Output the [x, y] coordinate of the center of the cell containing the given text.  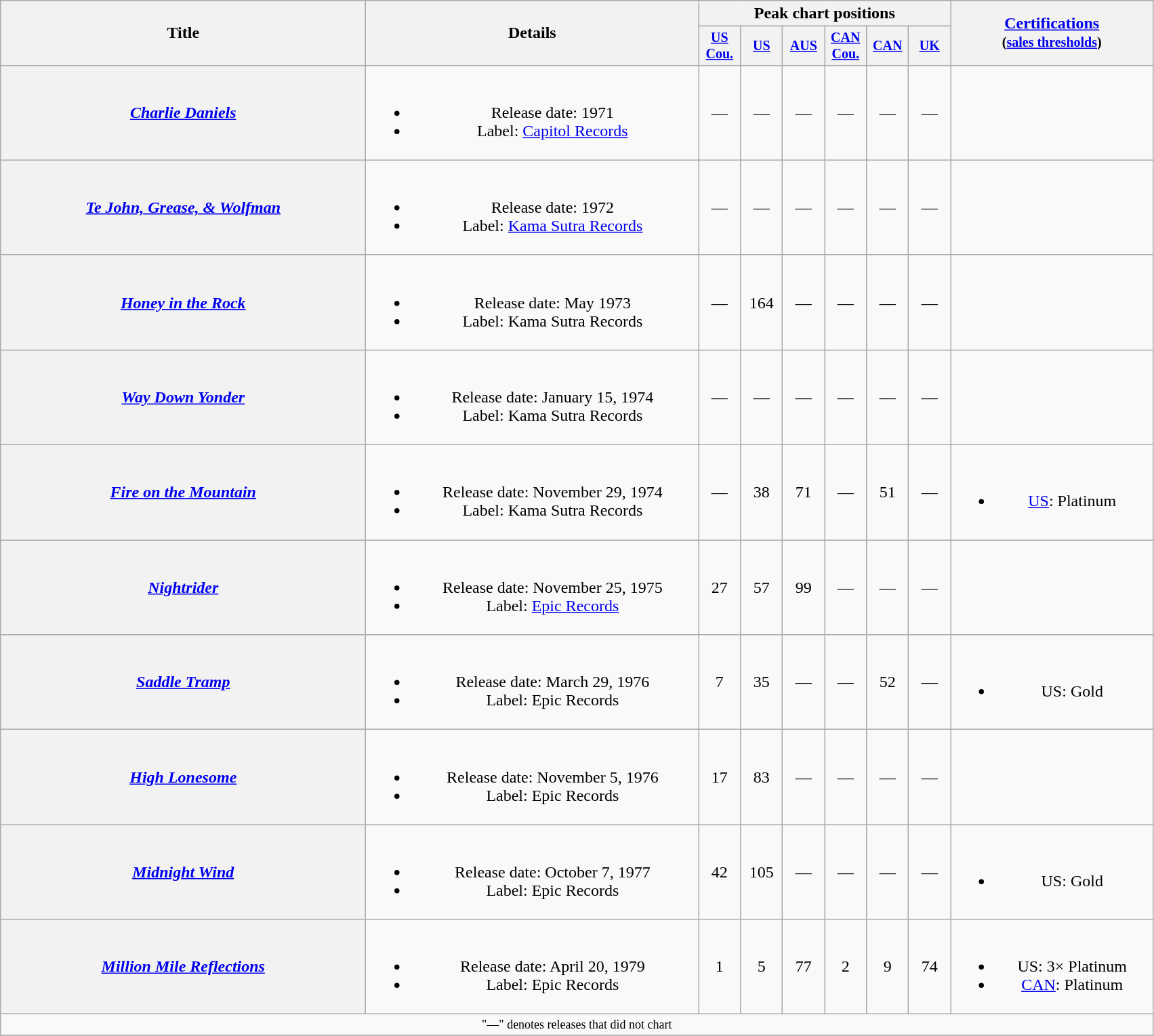
US: Platinum [1052, 493]
Release date: November 25, 1975Label: Epic Records [533, 587]
Million Mile Reflections [183, 967]
CAN [888, 46]
9 [888, 967]
Charlie Daniels [183, 112]
Release date: November 5, 1976Label: Epic Records [533, 777]
7 [720, 682]
Honey in the Rock [183, 302]
51 [888, 493]
US: 3× PlatinumCAN: Platinum [1052, 967]
Way Down Yonder [183, 397]
42 [720, 872]
Release date: March 29, 1976Label: Epic Records [533, 682]
Release date: October 7, 1977Label: Epic Records [533, 872]
71 [804, 493]
17 [720, 777]
27 [720, 587]
Certifications(sales thresholds) [1052, 33]
77 [804, 967]
Release date: April 20, 1979Label: Epic Records [533, 967]
AUS [804, 46]
CAN Cou. [846, 46]
Title [183, 33]
High Lonesome [183, 777]
Release date: November 29, 1974Label: Kama Sutra Records [533, 493]
Release date: 1972Label: Kama Sutra Records [533, 207]
35 [762, 682]
Release date: January 15, 1974Label: Kama Sutra Records [533, 397]
US Cou. [720, 46]
2 [846, 967]
83 [762, 777]
1 [720, 967]
Details [533, 33]
Te John, Grease, & Wolfman [183, 207]
57 [762, 587]
"—" denotes releases that did not chart [577, 1024]
74 [930, 967]
52 [888, 682]
Peak chart positions [825, 14]
UK [930, 46]
Fire on the Mountain [183, 493]
Saddle Tramp [183, 682]
38 [762, 493]
99 [804, 587]
Release date: May 1973Label: Kama Sutra Records [533, 302]
105 [762, 872]
US [762, 46]
164 [762, 302]
5 [762, 967]
Midnight Wind [183, 872]
Nightrider [183, 587]
Release date: 1971Label: Capitol Records [533, 112]
